Scan for the cell matching the given text and deliver its (X, Y) coordinate at center. 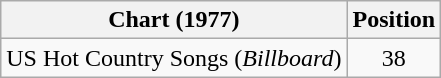
US Hot Country Songs (Billboard) (174, 58)
Position (394, 20)
38 (394, 58)
Chart (1977) (174, 20)
